Extract the (x, y) coordinate from the center of the cell holding the provided text.  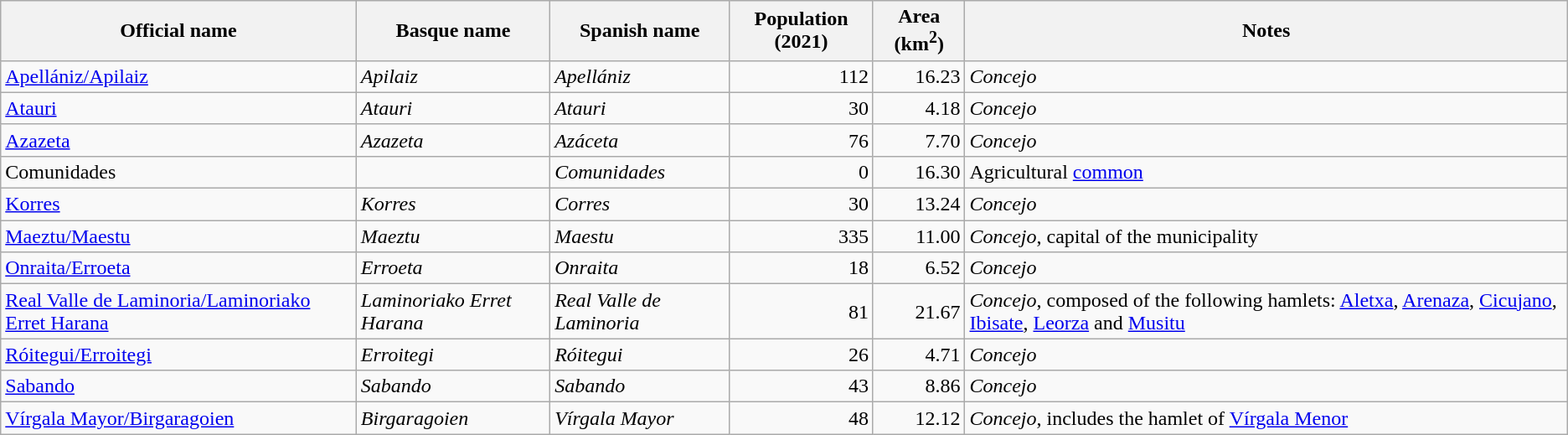
Apellániz (640, 76)
Erroitegi (452, 355)
Notes (1266, 31)
Real Valle de Laminoria/Laminoriako Erret Harana (179, 312)
21.67 (919, 312)
Vírgala Mayor/Birgaragoien (179, 418)
76 (802, 140)
Laminoriako Erret Harana (452, 312)
12.12 (919, 418)
11.00 (919, 236)
Population (2021) (802, 31)
Concejo, includes the hamlet of Vírgala Menor (1266, 418)
Erroeta (452, 268)
112 (802, 76)
26 (802, 355)
7.70 (919, 140)
Vírgala Mayor (640, 418)
Official name (179, 31)
4.71 (919, 355)
Apellániz/Apilaiz (179, 76)
6.52 (919, 268)
0 (802, 172)
Spanish name (640, 31)
48 (802, 418)
Concejo, capital of the municipality (1266, 236)
43 (802, 386)
13.24 (919, 205)
Birgaragoien (452, 418)
18 (802, 268)
Azáceta (640, 140)
Real Valle de Laminoria (640, 312)
Maeztu/Maestu (179, 236)
Maestu (640, 236)
Concejo, composed of the following hamlets: Aletxa, Arenaza, Cicujano, Ibisate, Leorza and Musitu (1266, 312)
335 (802, 236)
Onraita/Erroeta (179, 268)
Apilaiz (452, 76)
81 (802, 312)
Area (km2) (919, 31)
Róitegui (640, 355)
16.30 (919, 172)
Róitegui/Erroitegi (179, 355)
8.86 (919, 386)
4.18 (919, 108)
16.23 (919, 76)
Agricultural common (1266, 172)
Corres (640, 205)
Onraita (640, 268)
Maeztu (452, 236)
Basque name (452, 31)
